Locate the cell with the specified text and output its [x, y] center coordinate. 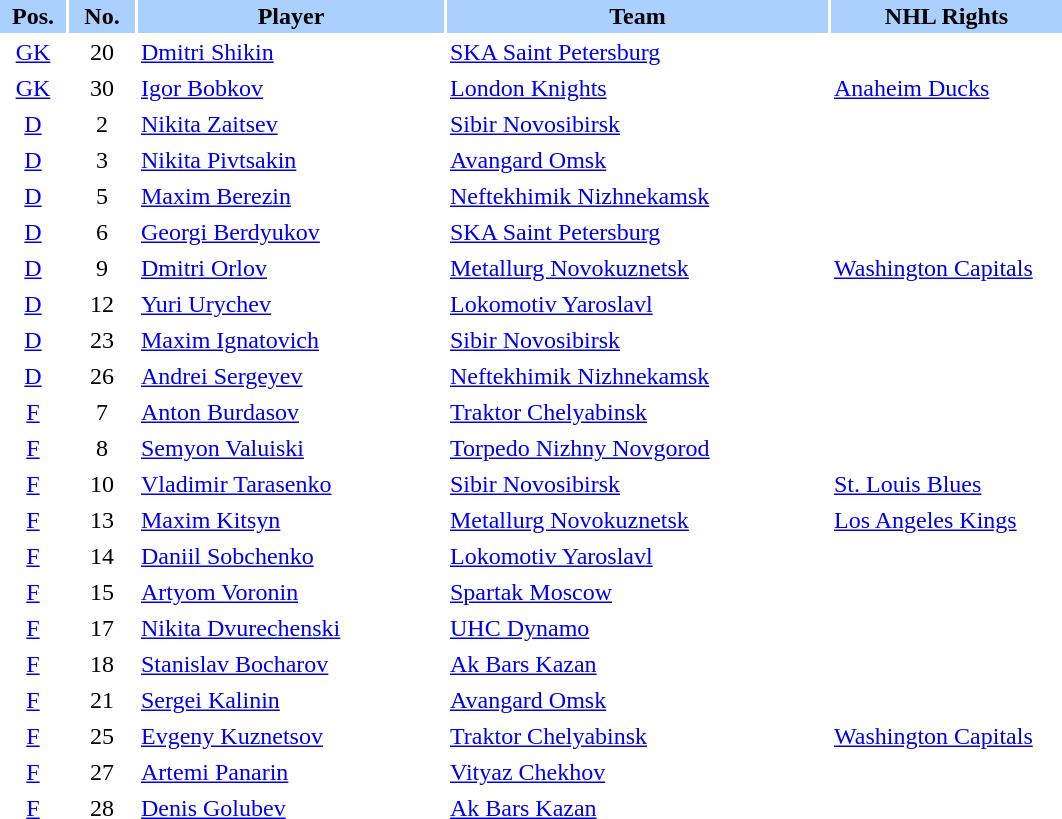
13 [102, 520]
Daniil Sobchenko [291, 556]
Maxim Ignatovich [291, 340]
18 [102, 664]
21 [102, 700]
Igor Bobkov [291, 88]
5 [102, 196]
No. [102, 16]
10 [102, 484]
NHL Rights [946, 16]
Nikita Dvurechenski [291, 628]
Andrei Sergeyev [291, 376]
Artyom Voronin [291, 592]
Vladimir Tarasenko [291, 484]
Evgeny Kuznetsov [291, 736]
20 [102, 52]
Maxim Kitsyn [291, 520]
17 [102, 628]
Yuri Urychev [291, 304]
6 [102, 232]
7 [102, 412]
Artemi Panarin [291, 772]
Semyon Valuiski [291, 448]
Vityaz Chekhov [638, 772]
London Knights [638, 88]
3 [102, 160]
Player [291, 16]
Spartak Moscow [638, 592]
Sergei Kalinin [291, 700]
25 [102, 736]
Pos. [33, 16]
12 [102, 304]
Nikita Pivtsakin [291, 160]
Anton Burdasov [291, 412]
Dmitri Orlov [291, 268]
14 [102, 556]
23 [102, 340]
Maxim Berezin [291, 196]
Nikita Zaitsev [291, 124]
Los Angeles Kings [946, 520]
Team [638, 16]
9 [102, 268]
Stanislav Bocharov [291, 664]
Torpedo Nizhny Novgorod [638, 448]
St. Louis Blues [946, 484]
30 [102, 88]
Georgi Berdyukov [291, 232]
27 [102, 772]
8 [102, 448]
Dmitri Shikin [291, 52]
Ak Bars Kazan [638, 664]
2 [102, 124]
15 [102, 592]
UHC Dynamo [638, 628]
Anaheim Ducks [946, 88]
26 [102, 376]
